Determine the (X, Y) coordinate at the center of the cell enclosing the given text.  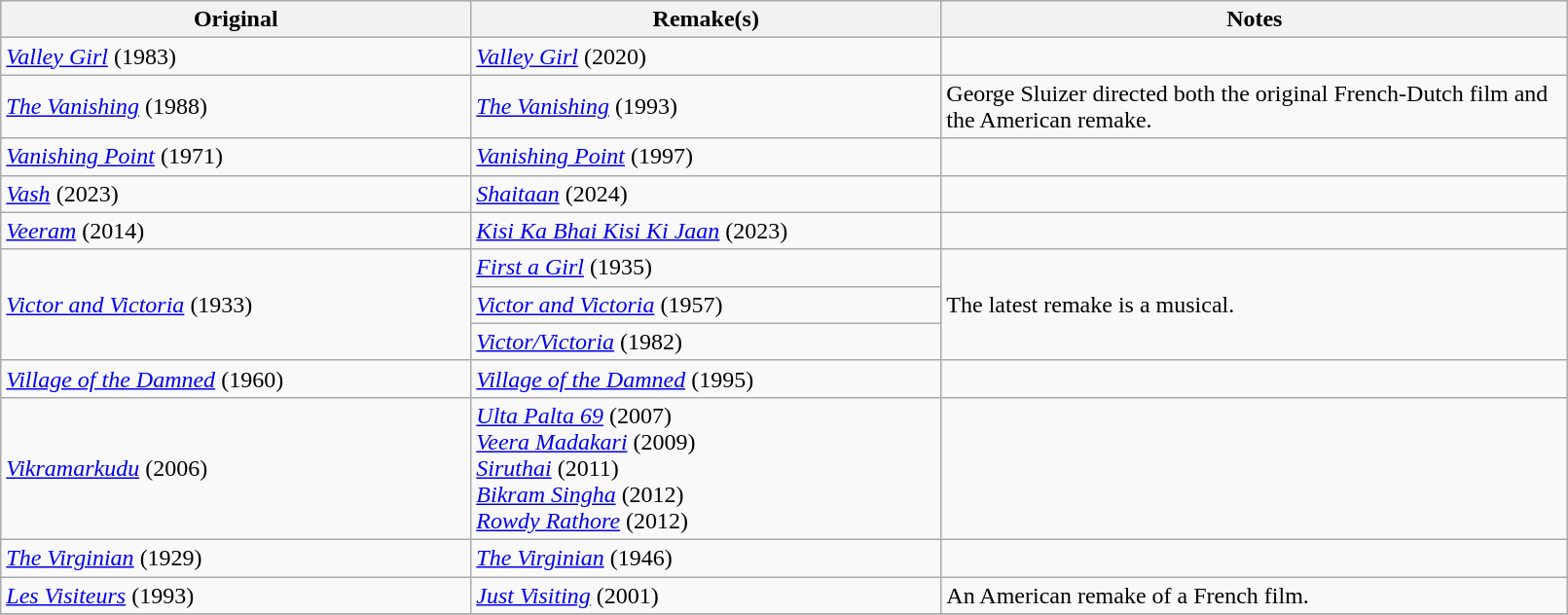
Original (236, 19)
Victor/Victoria (1982) (707, 342)
Les Visiteurs (1993) (236, 595)
Victor and Victoria (1933) (236, 305)
Notes (1255, 19)
The Virginian (1929) (236, 558)
Victor and Victoria (1957) (707, 305)
The Vanishing (1988) (236, 107)
Vash (2023) (236, 194)
George Sluizer directed both the original French-Dutch film and the American remake. (1255, 107)
First a Girl (1935) (707, 268)
Valley Girl (2020) (707, 56)
Just Visiting (2001) (707, 595)
The Vanishing (1993) (707, 107)
Vanishing Point (1971) (236, 157)
Valley Girl (1983) (236, 56)
Veeram (2014) (236, 231)
Vanishing Point (1997) (707, 157)
Ulta Palta 69 (2007) Veera Madakari (2009) Siruthai (2011) Bikram Singha (2012)Rowdy Rathore (2012) (707, 468)
Kisi Ka Bhai Kisi Ki Jaan (2023) (707, 231)
An American remake of a French film. (1255, 595)
The latest remake is a musical. (1255, 305)
Village of the Damned (1960) (236, 379)
Vikramarkudu (2006) (236, 468)
Remake(s) (707, 19)
The Virginian (1946) (707, 558)
Shaitaan (2024) (707, 194)
Village of the Damned (1995) (707, 379)
